Extract the (X, Y) coordinate from the center of the cell holding the provided text.  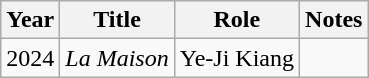
2024 (30, 58)
Ye-Ji Kiang (236, 58)
Role (236, 20)
Title (117, 20)
Year (30, 20)
Notes (334, 20)
La Maison (117, 58)
